Detect which cell encompasses the target text, then output its [X, Y] center coordinate. 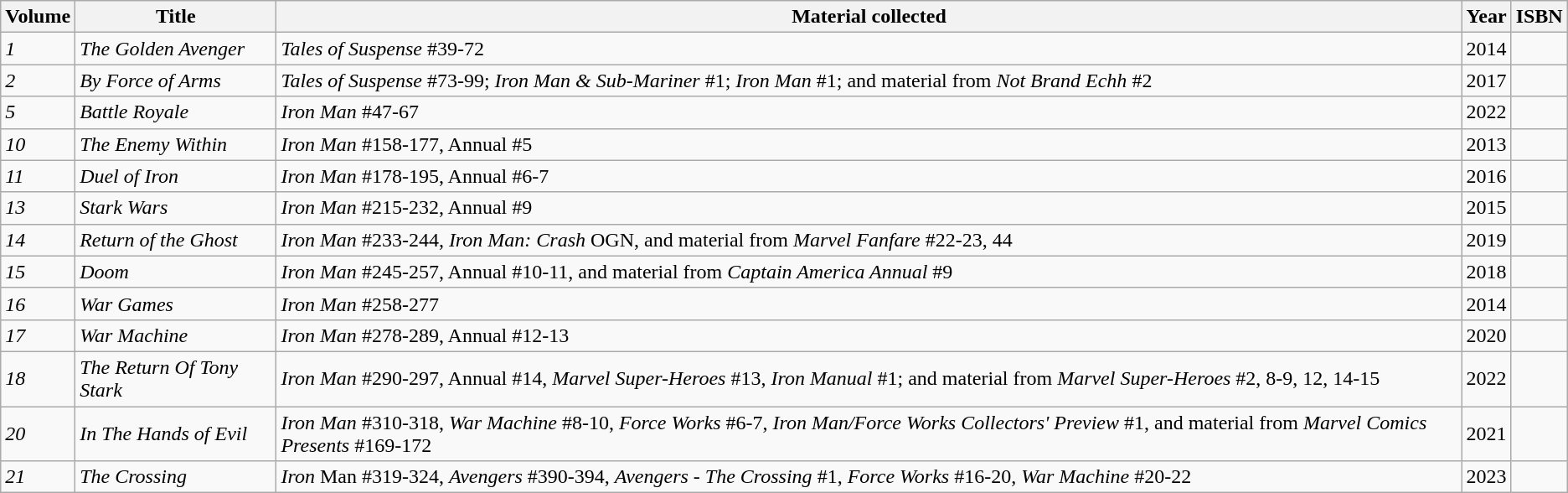
The Enemy Within [176, 144]
Iron Man #178-195, Annual #6-7 [869, 176]
Material collected [869, 17]
The Golden Avenger [176, 49]
2019 [1486, 240]
21 [39, 477]
Volume [39, 17]
1 [39, 49]
2 [39, 80]
Iron Man #290-297, Annual #14, Marvel Super-Heroes #13, Iron Manual #1; and material from Marvel Super-Heroes #2, 8-9, 12, 14-15 [869, 379]
Return of the Ghost [176, 240]
Iron Man #319-324, Avengers #390-394, Avengers - The Crossing #1, Force Works #16-20, War Machine #20-22 [869, 477]
Iron Man #278-289, Annual #12-13 [869, 335]
10 [39, 144]
War Games [176, 304]
Doom [176, 272]
2020 [1486, 335]
5 [39, 112]
Year [1486, 17]
2018 [1486, 272]
Battle Royale [176, 112]
The Crossing [176, 477]
2017 [1486, 80]
Stark Wars [176, 208]
17 [39, 335]
Duel of Iron [176, 176]
Title [176, 17]
14 [39, 240]
Tales of Suspense #73-99; Iron Man & Sub-Mariner #1; Iron Man #1; and material from Not Brand Echh #2 [869, 80]
By Force of Arms [176, 80]
16 [39, 304]
18 [39, 379]
13 [39, 208]
ISBN [1540, 17]
In The Hands of Evil [176, 433]
15 [39, 272]
2015 [1486, 208]
2023 [1486, 477]
Iron Man #47-67 [869, 112]
War Machine [176, 335]
Iron Man #233-244, Iron Man: Crash OGN, and material from Marvel Fanfare #22-23, 44 [869, 240]
Iron Man #258-277 [869, 304]
2013 [1486, 144]
Iron Man #158-177, Annual #5 [869, 144]
20 [39, 433]
11 [39, 176]
The Return Of Tony Stark [176, 379]
2021 [1486, 433]
Tales of Suspense #39-72 [869, 49]
2016 [1486, 176]
Iron Man #245-257, Annual #10-11, and material from Captain America Annual #9 [869, 272]
Iron Man #215-232, Annual #9 [869, 208]
